Locate the cell with the specified text and output its (x, y) center coordinate. 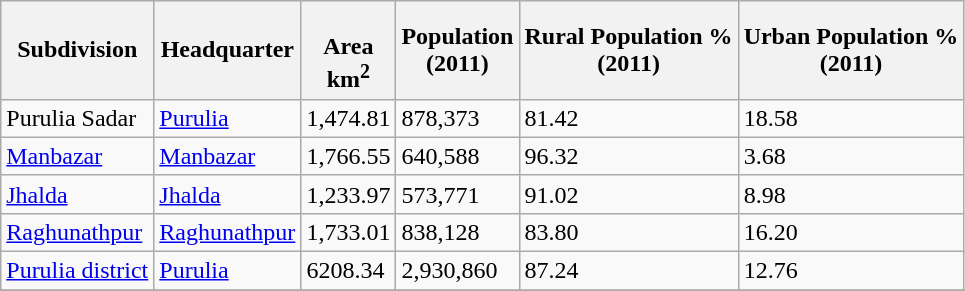
Urban Population % (2011) (851, 50)
87.24 (628, 271)
81.42 (628, 118)
18.58 (851, 118)
Population(2011) (458, 50)
3.68 (851, 156)
96.32 (628, 156)
91.02 (628, 194)
878,373 (458, 118)
16.20 (851, 232)
1,474.81 (348, 118)
8.98 (851, 194)
6208.34 (348, 271)
838,128 (458, 232)
Purulia district (78, 271)
Headquarter (228, 50)
640,588 (458, 156)
Subdivision (78, 50)
573,771 (458, 194)
2,930,860 (458, 271)
Areakm2 (348, 50)
1,233.97 (348, 194)
1,733.01 (348, 232)
83.80 (628, 232)
Purulia Sadar (78, 118)
12.76 (851, 271)
Rural Population %(2011) (628, 50)
1,766.55 (348, 156)
